Pinpoint the cell where the given text exists, returning its [x, y] midpoint coordinate. 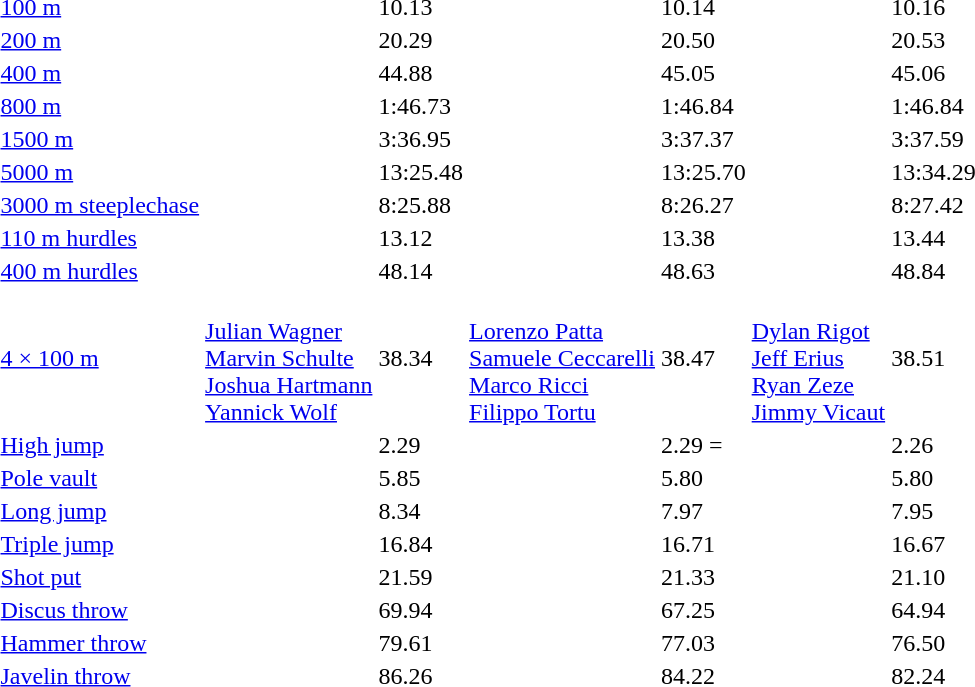
38.47 [703, 358]
48.63 [703, 271]
1:46.73 [421, 106]
8.34 [421, 511]
45.05 [703, 73]
7.97 [703, 511]
38.34 [421, 358]
3:36.95 [421, 139]
79.61 [421, 643]
Dylan RigotJeff EriusRyan ZezeJimmy Vicaut [818, 358]
13.12 [421, 238]
21.59 [421, 577]
1:46.84 [703, 106]
20.29 [421, 40]
13.38 [703, 238]
16.71 [703, 544]
3:37.37 [703, 139]
2.29 [421, 445]
5.85 [421, 478]
5.80 [703, 478]
8:25.88 [421, 205]
21.33 [703, 577]
2.29 = [703, 445]
20.50 [703, 40]
77.03 [703, 643]
69.94 [421, 610]
13:25.48 [421, 172]
48.14 [421, 271]
13:25.70 [703, 172]
Julian WagnerMarvin SchulteJoshua HartmannYannick Wolf [289, 358]
67.25 [703, 610]
Lorenzo PattaSamuele CeccarelliMarco RicciFilippo Tortu [562, 358]
8:26.27 [703, 205]
16.84 [421, 544]
44.88 [421, 73]
